Detect which cell encompasses the target text, then output its [x, y] center coordinate. 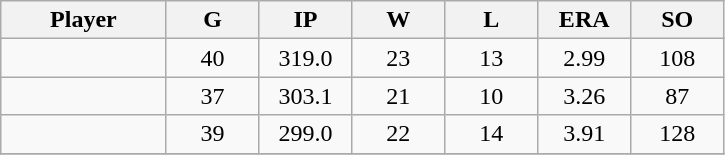
2.99 [584, 58]
87 [678, 96]
319.0 [306, 58]
ERA [584, 20]
L [492, 20]
13 [492, 58]
3.91 [584, 134]
W [398, 20]
14 [492, 134]
299.0 [306, 134]
40 [212, 58]
303.1 [306, 96]
IP [306, 20]
21 [398, 96]
128 [678, 134]
108 [678, 58]
G [212, 20]
3.26 [584, 96]
Player [84, 20]
23 [398, 58]
10 [492, 96]
37 [212, 96]
SO [678, 20]
22 [398, 134]
39 [212, 134]
